Provide the (x, y) coordinate of the cell's center where the given text is located.  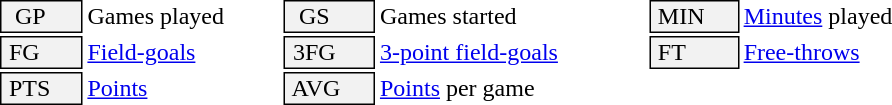
MIN (694, 16)
Points (184, 88)
AVG (330, 88)
Games started (512, 16)
3-point field-goals (512, 52)
GP (42, 16)
Points per game (512, 88)
FG (42, 52)
PTS (42, 88)
GS (330, 16)
3FG (330, 52)
Field-goals (184, 52)
Games played (184, 16)
FT (694, 52)
